Capture the cell that displays the provided text and extract its [x, y] central coordinate. 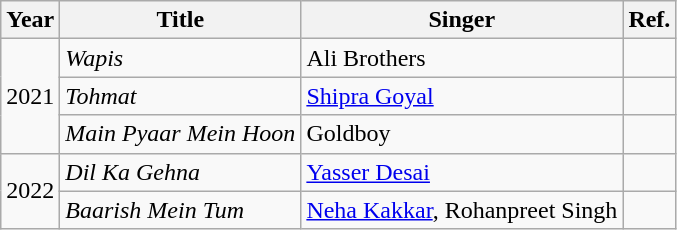
Main Pyaar Mein Hoon [180, 134]
Ref. [650, 20]
Baarish Mein Tum [180, 210]
Wapis [180, 58]
Ali Brothers [462, 58]
Title [180, 20]
Neha Kakkar, Rohanpreet Singh [462, 210]
Goldboy [462, 134]
Singer [462, 20]
Yasser Desai [462, 172]
Dil Ka Gehna [180, 172]
2021 [30, 96]
Shipra Goyal [462, 96]
Year [30, 20]
2022 [30, 191]
Tohmat [180, 96]
